Detect which cell encompasses the target text, then output its [x, y] center coordinate. 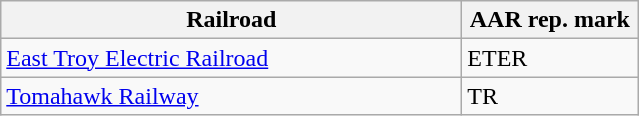
Railroad [232, 20]
AAR rep. mark [550, 20]
East Troy Electric Railroad [232, 58]
TR [550, 96]
Tomahawk Railway [232, 96]
ETER [550, 58]
